Provide the [X, Y] coordinate of the cell's center where the given text is located.  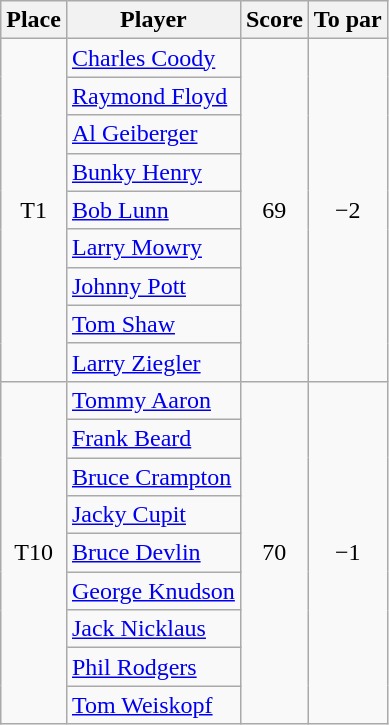
Larry Ziegler [153, 362]
Johnny Pott [153, 286]
Score [274, 20]
Charles Coody [153, 58]
−1 [348, 552]
Raymond Floyd [153, 96]
Frank Beard [153, 438]
Place [34, 20]
Bruce Crampton [153, 477]
Jacky Cupit [153, 515]
Tom Shaw [153, 324]
Al Geiberger [153, 134]
Bob Lunn [153, 210]
70 [274, 552]
Player [153, 20]
Bruce Devlin [153, 553]
−2 [348, 210]
Tom Weiskopf [153, 705]
Phil Rodgers [153, 667]
Larry Mowry [153, 248]
T10 [34, 552]
69 [274, 210]
Jack Nicklaus [153, 629]
Bunky Henry [153, 172]
George Knudson [153, 591]
Tommy Aaron [153, 400]
T1 [34, 210]
To par [348, 20]
